Return (X, Y) of the center of cell containing provided text 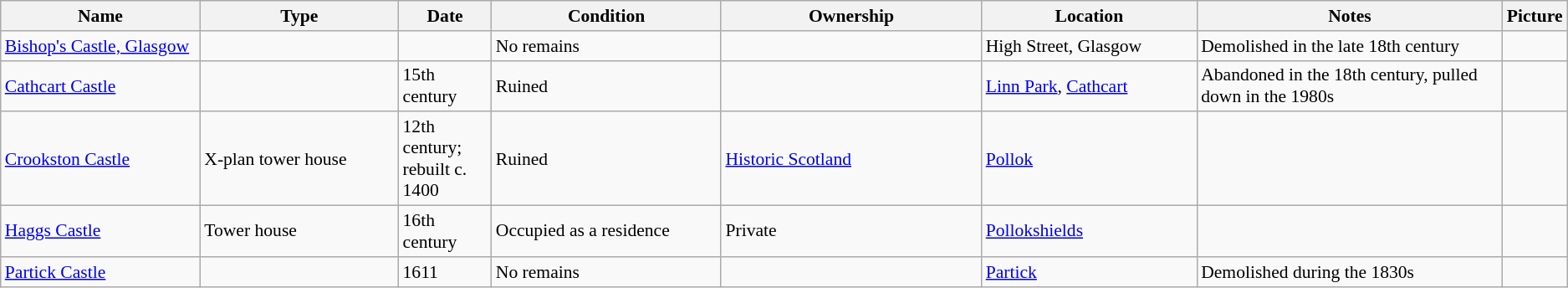
Occupied as a residence (607, 231)
Ownership (851, 16)
Private (851, 231)
Partick (1089, 272)
Type (299, 16)
16th century (445, 231)
1611 (445, 272)
Cathcart Castle (100, 85)
Bishop's Castle, Glasgow (100, 46)
Notes (1350, 16)
Abandoned in the 18th century, pulled down in the 1980s (1350, 85)
Location (1089, 16)
Date (445, 16)
Picture (1535, 16)
Haggs Castle (100, 231)
Pollok (1089, 159)
15th century (445, 85)
Condition (607, 16)
Demolished in the late 18th century (1350, 46)
Linn Park, Cathcart (1089, 85)
Historic Scotland (851, 159)
X-plan tower house (299, 159)
Partick Castle (100, 272)
Demolished during the 1830s (1350, 272)
Name (100, 16)
12th century; rebuilt c. 1400 (445, 159)
Pollokshields (1089, 231)
Crookston Castle (100, 159)
Tower house (299, 231)
High Street, Glasgow (1089, 46)
